Determine the (x, y) coordinate at the center of the cell enclosing the given text.  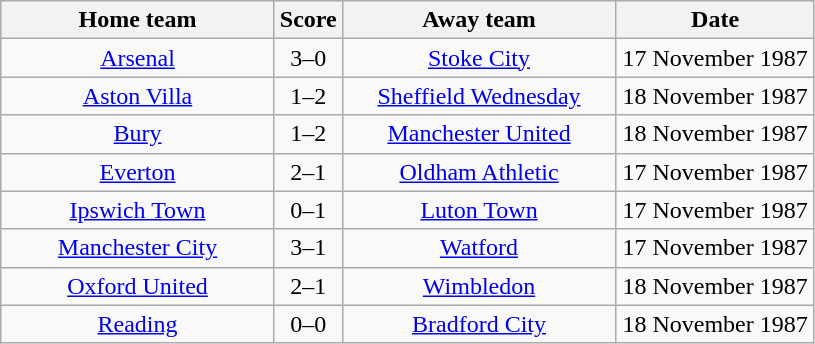
0–0 (308, 324)
Score (308, 20)
Sheffield Wednesday (479, 96)
Oldham Athletic (479, 172)
3–0 (308, 58)
Date (716, 20)
Manchester City (138, 248)
Manchester United (479, 134)
Bury (138, 134)
Wimbledon (479, 286)
Everton (138, 172)
Arsenal (138, 58)
Aston Villa (138, 96)
Ipswich Town (138, 210)
Oxford United (138, 286)
3–1 (308, 248)
Away team (479, 20)
Stoke City (479, 58)
Bradford City (479, 324)
Luton Town (479, 210)
0–1 (308, 210)
Reading (138, 324)
Home team (138, 20)
Watford (479, 248)
